From the cell containing the given text, extract its center point as (x, y) coordinate. 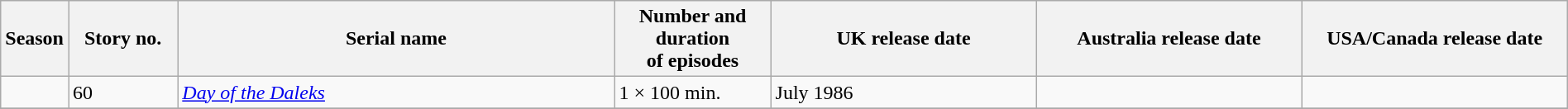
Serial name (396, 39)
Season (35, 39)
60 (122, 92)
USA/Canada release date (1434, 39)
1 × 100 min. (693, 92)
Number and durationof episodes (693, 39)
UK release date (903, 39)
July 1986 (903, 92)
Story no. (122, 39)
Australia release date (1169, 39)
Day of the Daleks (396, 92)
